Search for the cell housing the specified text and yield its [x, y] center coordinate. 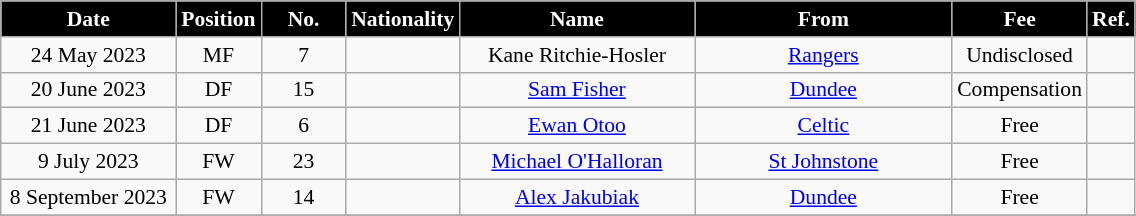
Position [218, 19]
Celtic [824, 126]
Name [576, 19]
Date [88, 19]
6 [304, 126]
MF [218, 55]
From [824, 19]
Michael O'Halloran [576, 162]
9 July 2023 [88, 162]
21 June 2023 [88, 126]
Rangers [824, 55]
14 [304, 197]
Ref. [1111, 19]
St Johnstone [824, 162]
24 May 2023 [88, 55]
8 September 2023 [88, 197]
Undisclosed [1020, 55]
Kane Ritchie-Hosler [576, 55]
Fee [1020, 19]
7 [304, 55]
Ewan Otoo [576, 126]
Nationality [402, 19]
Alex Jakubiak [576, 197]
23 [304, 162]
15 [304, 90]
No. [304, 19]
Compensation [1020, 90]
20 June 2023 [88, 90]
Sam Fisher [576, 90]
